For the text-containing cell, return its midpoint in (x, y) coordinate format. 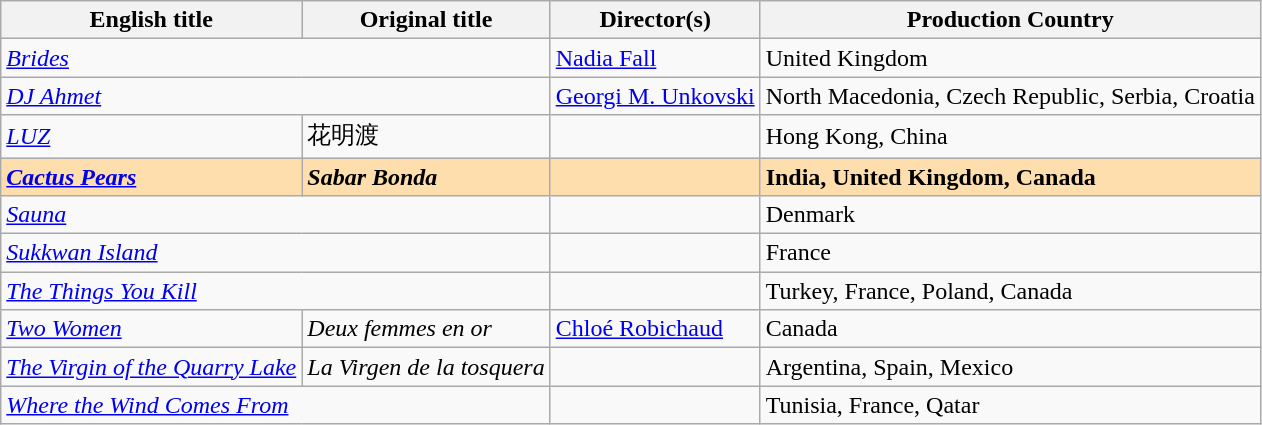
Deux femmes en or (426, 329)
Two Women (152, 329)
Denmark (1010, 215)
Turkey, France, Poland, Canada (1010, 291)
Sauna (276, 215)
Original title (426, 20)
United Kingdom (1010, 58)
The Things You Kill (276, 291)
The Virgin of the Quarry Lake (152, 367)
Argentina, Spain, Mexico (1010, 367)
English title (152, 20)
Canada (1010, 329)
Nadia Fall (655, 58)
Hong Kong, China (1010, 136)
LUZ (152, 136)
Sabar Bonda (426, 177)
花明渡 (426, 136)
Tunisia, France, Qatar (1010, 405)
Production Country (1010, 20)
Cactus Pears (152, 177)
La Virgen de la tosquera (426, 367)
North Macedonia, Czech Republic, Serbia, Croatia (1010, 96)
Chloé Robichaud (655, 329)
India, United Kingdom, Canada (1010, 177)
DJ Ahmet (276, 96)
Where the Wind Comes From (276, 405)
Brides (276, 58)
Director(s) (655, 20)
France (1010, 253)
Sukkwan Island (276, 253)
Georgi M. Unkovski (655, 96)
